Output the [x, y] coordinate of the center of the cell containing the given text.  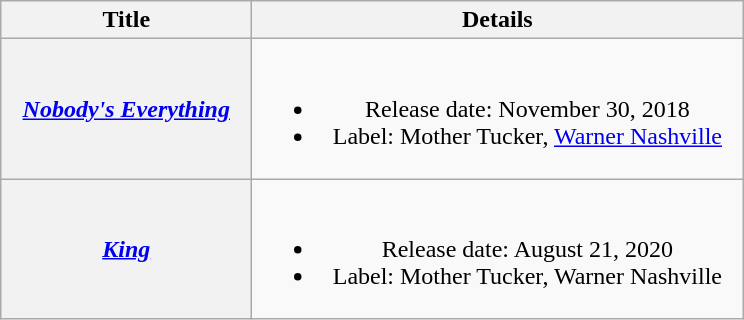
King [126, 249]
Nobody's Everything [126, 109]
Details [498, 20]
Release date: August 21, 2020Label: Mother Tucker, Warner Nashville [498, 249]
Release date: November 30, 2018Label: Mother Tucker, Warner Nashville [498, 109]
Title [126, 20]
